Capture the cell that displays the provided text and extract its (X, Y) central coordinate. 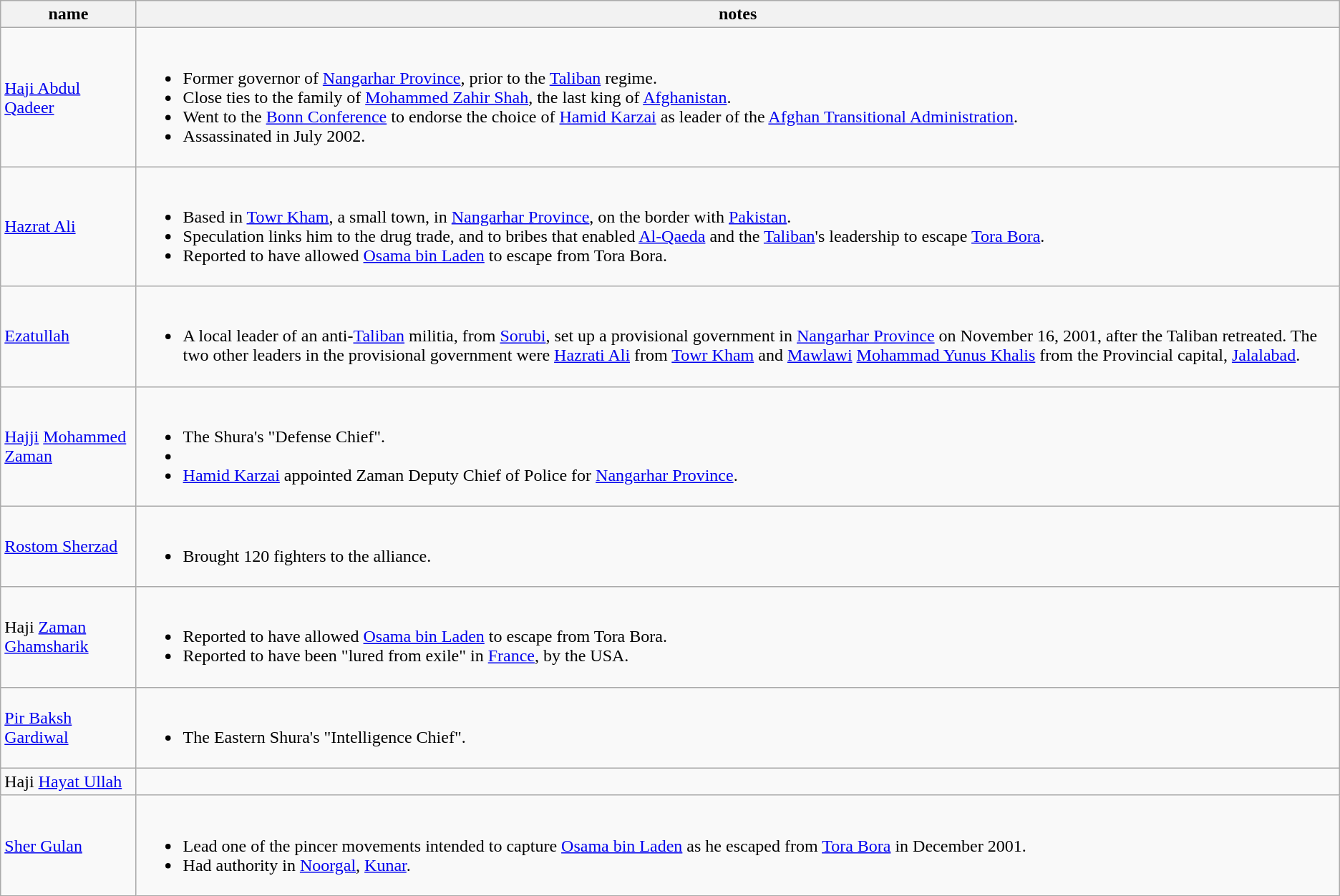
The Eastern Shura's "Intelligence Chief". (737, 727)
Ezatullah (69, 336)
Pir Baksh Gardiwal (69, 727)
Hajji Mohammed Zaman (69, 447)
Rostom Sherzad (69, 547)
Haji Abdul Qadeer (69, 97)
Haji Zaman Ghamsharik (69, 637)
notes (737, 14)
Brought 120 fighters to the alliance. (737, 547)
Sher Gulan (69, 845)
Haji Hayat Ullah (69, 781)
Lead one of the pincer movements intended to capture Osama bin Laden as he escaped from Tora Bora in December 2001.Had authority in Noorgal, Kunar. (737, 845)
name (69, 14)
Hazrat Ali (69, 226)
The Shura's "Defense Chief".Hamid Karzai appointed Zaman Deputy Chief of Police for Nangarhar Province. (737, 447)
Reported to have allowed Osama bin Laden to escape from Tora Bora.Reported to have been "lured from exile" in France, by the USA. (737, 637)
